Locate the cell with the specified text and output its (X, Y) center coordinate. 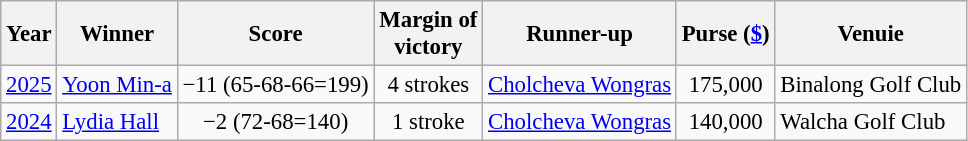
4 strokes (428, 85)
Runner-up (580, 34)
Lydia Hall (117, 122)
Margin ofvictory (428, 34)
Walcha Golf Club (871, 122)
Score (276, 34)
Binalong Golf Club (871, 85)
1 stroke (428, 122)
Venuie (871, 34)
−2 (72-68=140) (276, 122)
Winner (117, 34)
Year (29, 34)
140,000 (726, 122)
175,000 (726, 85)
Yoon Min-a (117, 85)
2025 (29, 85)
−11 (65-68-66=199) (276, 85)
Purse ($) (726, 34)
2024 (29, 122)
